Locate the cell with the specified text and output its [X, Y] center coordinate. 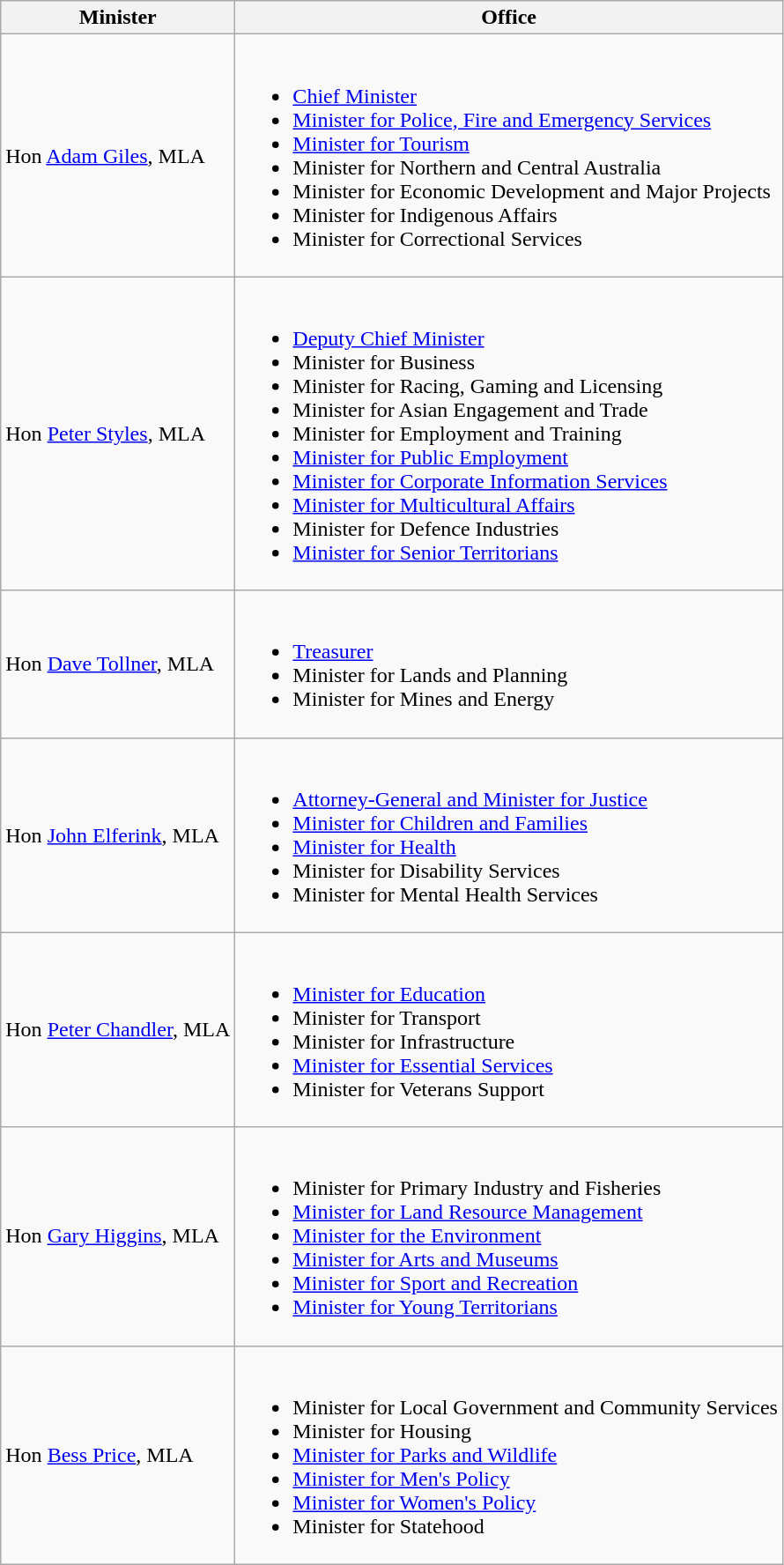
Minister for EducationMinister for TransportMinister for InfrastructureMinister for Essential ServicesMinister for Veterans Support [509, 1029]
Minister [118, 18]
Hon Peter Styles, MLA [118, 434]
Hon Bess Price, MLA [118, 1455]
TreasurerMinister for Lands and PlanningMinister for Mines and Energy [509, 664]
Hon Peter Chandler, MLA [118, 1029]
Office [509, 18]
Hon Dave Tollner, MLA [118, 664]
Hon John Elferink, MLA [118, 835]
Hon Gary Higgins, MLA [118, 1236]
Hon Adam Giles, MLA [118, 155]
